Find where the given text appears and provide that cell's center as [X, Y] coordinate. 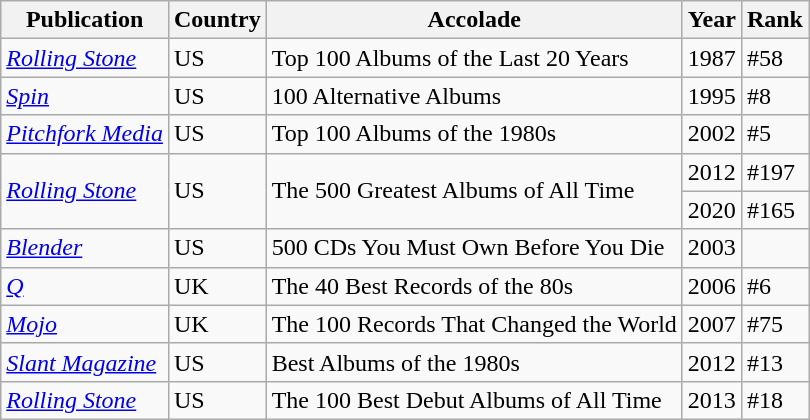
2013 [712, 400]
Top 100 Albums of the Last 20 Years [474, 58]
Publication [85, 20]
The 100 Best Debut Albums of All Time [474, 400]
The 500 Greatest Albums of All Time [474, 191]
#18 [774, 400]
#165 [774, 210]
#75 [774, 324]
2002 [712, 134]
Country [217, 20]
Pitchfork Media [85, 134]
1987 [712, 58]
#197 [774, 172]
#58 [774, 58]
1995 [712, 96]
Year [712, 20]
100 Alternative Albums [474, 96]
Spin [85, 96]
#6 [774, 286]
Blender [85, 248]
#5 [774, 134]
2007 [712, 324]
Q [85, 286]
#13 [774, 362]
Top 100 Albums of the 1980s [474, 134]
Mojo [85, 324]
The 100 Records That Changed the World [474, 324]
#8 [774, 96]
The 40 Best Records of the 80s [474, 286]
2003 [712, 248]
Best Albums of the 1980s [474, 362]
2020 [712, 210]
Rank [774, 20]
Slant Magazine [85, 362]
Accolade [474, 20]
500 CDs You Must Own Before You Die [474, 248]
2006 [712, 286]
